Return the (X, Y) coordinate for the center point of the cell that contains the specified text.  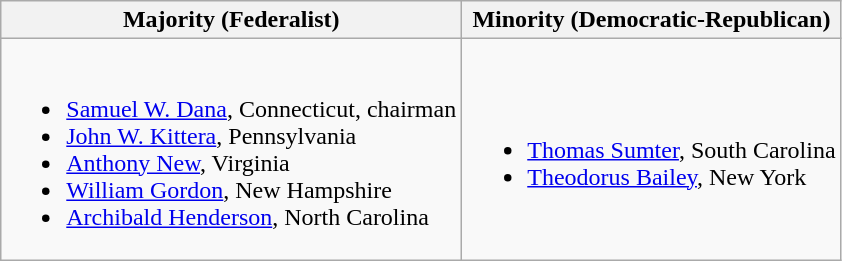
Minority (Democratic-Republican) (652, 20)
Majority (Federalist) (232, 20)
Thomas Sumter, South CarolinaTheodorus Bailey, New York (652, 150)
